Provide the (X, Y) coordinate of the cell's center where the given text is located.  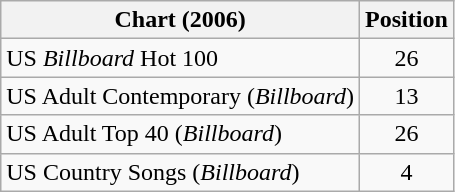
US Billboard Hot 100 (180, 58)
13 (407, 96)
4 (407, 172)
Chart (2006) (180, 20)
US Adult Contemporary (Billboard) (180, 96)
Position (407, 20)
US Adult Top 40 (Billboard) (180, 134)
US Country Songs (Billboard) (180, 172)
